Locate the cell with the specified text and output its (X, Y) center coordinate. 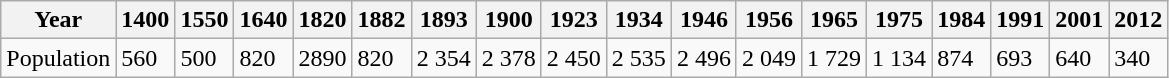
1820 (322, 20)
2890 (322, 58)
1956 (768, 20)
2 496 (704, 58)
1 134 (900, 58)
874 (962, 58)
2 049 (768, 58)
1984 (962, 20)
693 (1020, 58)
2 378 (508, 58)
1550 (204, 20)
1991 (1020, 20)
2 450 (574, 58)
2 354 (444, 58)
1934 (638, 20)
1975 (900, 20)
560 (146, 58)
500 (204, 58)
1946 (704, 20)
340 (1138, 58)
1965 (834, 20)
640 (1080, 58)
1400 (146, 20)
1 729 (834, 58)
1893 (444, 20)
1900 (508, 20)
1882 (382, 20)
2 535 (638, 58)
2012 (1138, 20)
1923 (574, 20)
Year (58, 20)
1640 (264, 20)
Population (58, 58)
2001 (1080, 20)
